Detect which cell encompasses the target text, then output its (X, Y) center coordinate. 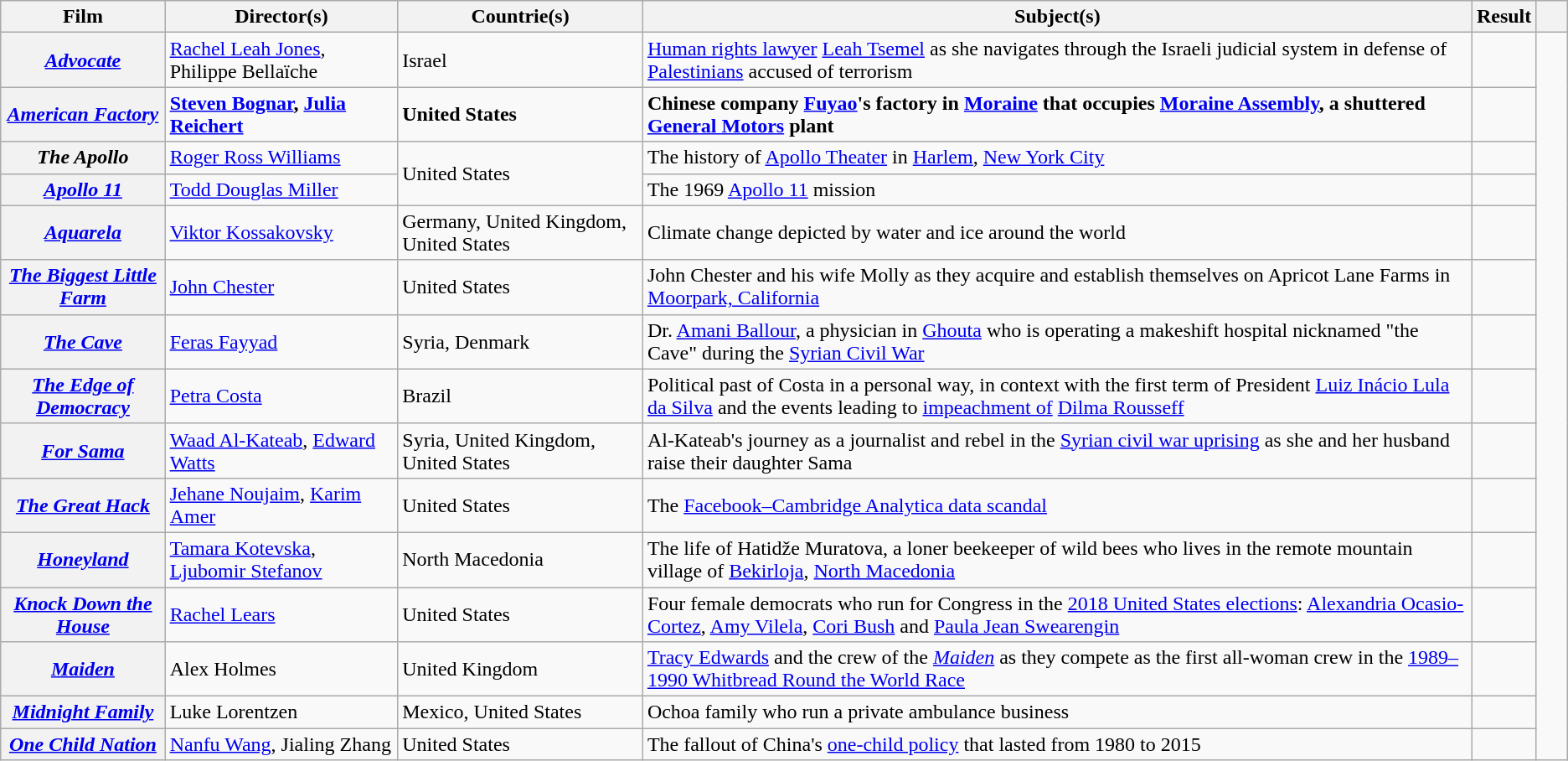
Todd Douglas Miller (281, 189)
Rachel Leah Jones, Philippe Bellaïche (281, 60)
Tracy Edwards and the crew of the Maiden as they compete as the first all-woman crew in the 1989–1990 Whitbread Round the World Race (1057, 669)
Apollo 11 (83, 189)
Feras Fayyad (281, 342)
Film (83, 17)
Israel (521, 60)
Mexico, United States (521, 712)
Roger Ross Williams (281, 158)
Climate change depicted by water and ice around the world (1057, 233)
Countrie(s) (521, 17)
The fallout of China's one-child policy that lasted from 1980 to 2015 (1057, 744)
Syria, Denmark (521, 342)
North Macedonia (521, 560)
Tamara Kotevska, Ljubomir Stefanov (281, 560)
Knock Down the House (83, 613)
The Apollo (83, 158)
John Chester (281, 287)
John Chester and his wife Molly as they acquire and establish themselves on Apricot Lane Farms in Moorpark, California (1057, 287)
Alex Holmes (281, 669)
Human rights lawyer Leah Tsemel as she navigates through the Israeli judicial system in defense of Palestinians accused of terrorism (1057, 60)
For Sama (83, 451)
Nanfu Wang, Jialing Zhang (281, 744)
Petra Costa (281, 396)
The Edge of Democracy (83, 396)
The Facebook–Cambridge Analytica data scandal (1057, 505)
Advocate (83, 60)
United Kingdom (521, 669)
American Factory (83, 114)
The Cave (83, 342)
Maiden (83, 669)
Viktor Kossakovsky (281, 233)
Ochoa family who run a private ambulance business (1057, 712)
The life of Hatidže Muratova, a loner beekeeper of wild bees who lives in the remote mountain village of Bekirloja, North Macedonia (1057, 560)
Syria, United Kingdom, United States (521, 451)
The Great Hack (83, 505)
Chinese company Fuyao's factory in Moraine that occupies Moraine Assembly, a shuttered General Motors plant (1057, 114)
Subject(s) (1057, 17)
Luke Lorentzen (281, 712)
Rachel Lears (281, 613)
Result (1504, 17)
Waad Al-Kateab, Edward Watts (281, 451)
Al-Kateab's journey as a journalist and rebel in the Syrian civil war uprising as she and her husband raise their daughter Sama (1057, 451)
One Child Nation (83, 744)
Brazil (521, 396)
Midnight Family (83, 712)
The 1969 Apollo 11 mission (1057, 189)
Jehane Noujaim, Karim Amer (281, 505)
Germany, United Kingdom, United States (521, 233)
The Biggest Little Farm (83, 287)
Aquarela (83, 233)
Honeyland (83, 560)
Dr. Amani Ballour, a physician in Ghouta who is operating a makeshift hospital nicknamed "the Cave" during the Syrian Civil War (1057, 342)
Steven Bognar, Julia Reichert (281, 114)
Director(s) (281, 17)
The history of Apollo Theater in Harlem, New York City (1057, 158)
